Identify which cell holds the provided text, then report its (x, y) central coordinate. 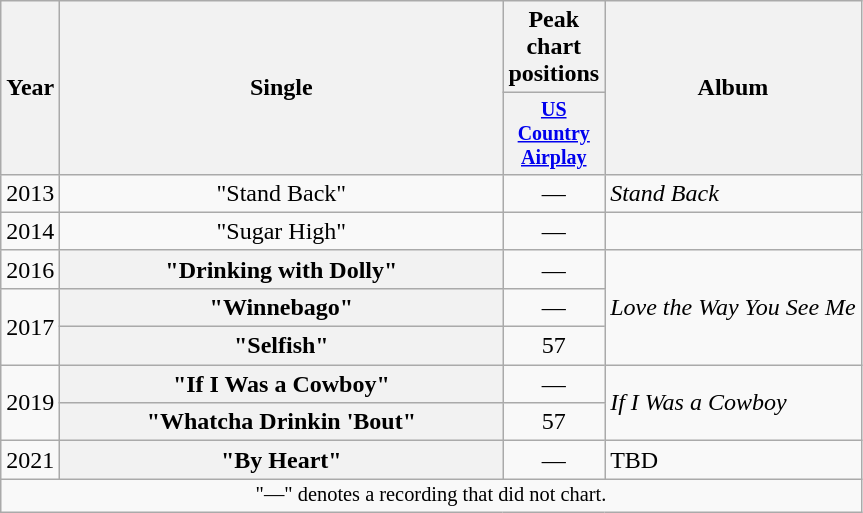
"Stand Back" (282, 193)
"Winnebago" (282, 307)
2019 (30, 403)
"If I Was a Cowboy" (282, 384)
Stand Back (734, 193)
2016 (30, 269)
2014 (30, 231)
US Country Airplay (554, 134)
"Sugar High" (282, 231)
Album (734, 88)
"By Heart" (282, 460)
If I Was a Cowboy (734, 403)
Love the Way You See Me (734, 307)
"Drinking with Dolly" (282, 269)
"—" denotes a recording that did not chart. (431, 496)
"Whatcha Drinkin 'Bout" (282, 422)
2021 (30, 460)
Year (30, 88)
"Selfish" (282, 346)
2017 (30, 326)
Peak chartpositions (554, 47)
Single (282, 88)
TBD (734, 460)
2013 (30, 193)
